Output the (X, Y) coordinate of the center of the cell containing the given text.  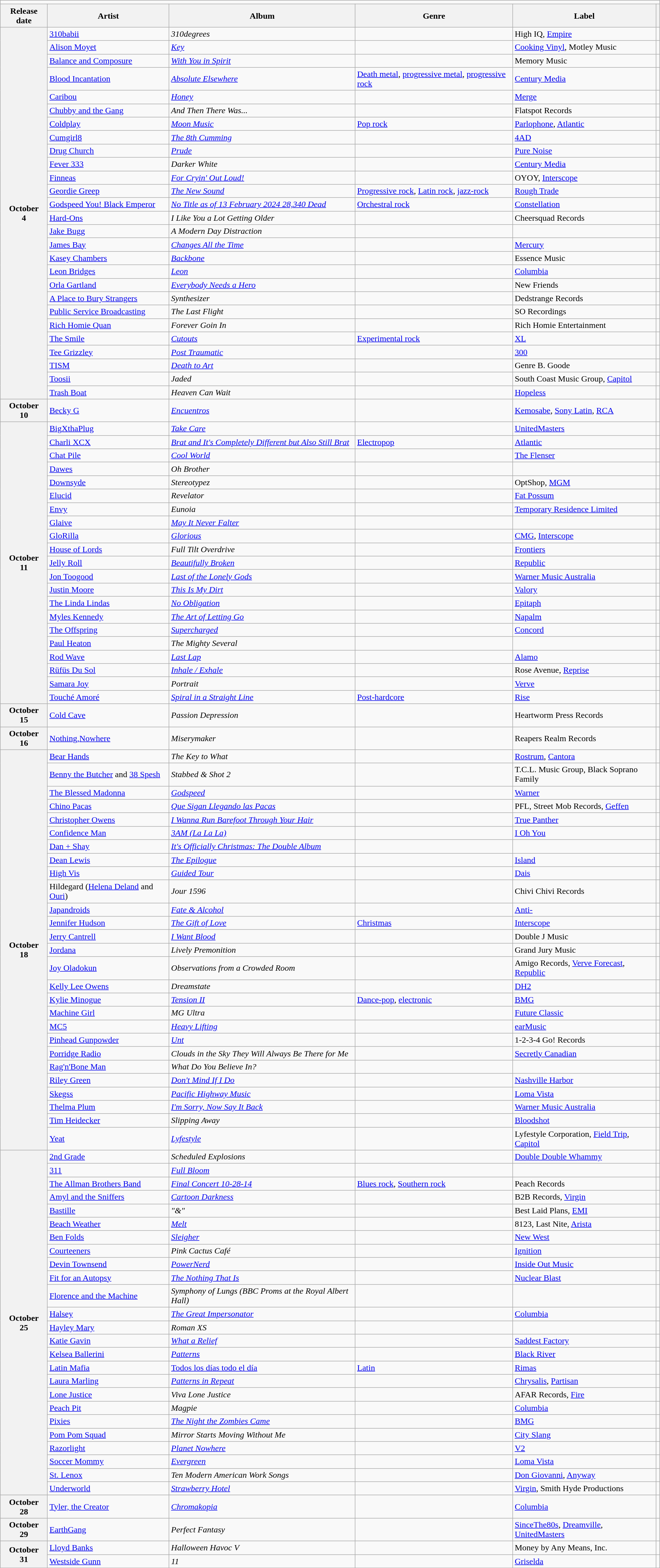
GloRilla (109, 536)
Key (262, 47)
October29 (24, 1530)
Stereotypez (262, 482)
House of Lords (109, 549)
Memory Music (584, 61)
Supercharged (262, 630)
Skegss (109, 1093)
Pure Noise (584, 151)
Beautifully Broken (262, 563)
October4 (24, 213)
For Cryin' Out Loud! (262, 177)
The Key to What (262, 756)
Mirror Starts Moving Without Me (262, 1435)
Tyler, the Creator (109, 1506)
Black River (584, 1354)
11 (262, 1561)
Beach Weather (109, 1224)
Guided Tour (262, 873)
OYOY, Interscope (584, 177)
Pom Pom Squad (109, 1435)
300 (584, 352)
Pixies (109, 1421)
Lively Premonition (262, 950)
CMG, Interscope (584, 536)
Full Bloom (262, 1170)
Tee Grizzley (109, 352)
The Art of Letting Go (262, 617)
Republic (584, 563)
Patterns (262, 1354)
Myles Kennedy (109, 617)
The Last Flight (262, 312)
Fit for an Autopsy (109, 1277)
Leon (262, 271)
Brat and It's Completely Different but Also Still Brat (262, 442)
Jaded (262, 379)
Forever Goin In (262, 325)
Take Care (262, 429)
Yeat (109, 1139)
Oh Brother (262, 469)
Valory (584, 590)
Ignition (584, 1251)
Double J Music (584, 936)
311 (109, 1170)
What a Relief (262, 1341)
Hayley Mary (109, 1328)
T.C.L. Music Group, Black Soprano Family (584, 774)
High IQ, Empire (584, 34)
Best Laid Plans, EMI (584, 1210)
And Then There Was... (262, 110)
Godspeed You! Black Emperor (109, 205)
Jennifer Hudson (109, 923)
Heaven Can Wait (262, 392)
Rough Trade (584, 191)
Viva Lone Justice (262, 1395)
The Flenser (584, 456)
Tim Heidecker (109, 1121)
BigXthaPlug (109, 429)
PFL, Street Mob Records, Geffen (584, 806)
MG Ultra (262, 1013)
Amigo Records, Verve Forecast, Republic (584, 968)
The Gift of Love (262, 923)
Mercury (584, 245)
TISM (109, 365)
Balance and Composure (109, 61)
Moon Music (262, 124)
Album (262, 16)
Release date (24, 16)
Westside Gunn (109, 1561)
Kelsea Ballerini (109, 1354)
A Place to Bury Strangers (109, 298)
Backbone (262, 258)
310babii (109, 34)
Symphony of Lungs (BBC Proms at the Royal Albert Hall) (262, 1295)
Electropop (434, 442)
Changes All the Time (262, 245)
Glorious (262, 536)
Death to Art (262, 365)
October18 (24, 950)
Rüfüs Du Sol (109, 670)
Post Traumatic (262, 352)
Nuclear Blast (584, 1277)
Label (584, 16)
Machine Girl (109, 1013)
Spiral in a Straight Line (262, 697)
The Smile (109, 338)
Don Giovanni, Anyway (584, 1475)
Kasey Chambers (109, 258)
High Vis (109, 873)
SinceThe80s, Dreamville, UnitedMasters (584, 1530)
Caribou (109, 97)
True Panther (584, 819)
Finneas (109, 177)
Glaive (109, 523)
Final Concert 10-28-14 (262, 1184)
Heavy Lifting (262, 1026)
Verve (584, 684)
Cumgirl8 (109, 137)
4AD (584, 137)
Paul Heaton (109, 643)
Synthesizer (262, 298)
Chivi Chivi Records (584, 891)
The Linda Lindas (109, 603)
Temporary Residence Limited (584, 509)
Napalm (584, 617)
Chrysalis, Partisan (584, 1381)
The Nothing That Is (262, 1277)
The Allman Brothers Band (109, 1184)
I Want Blood (262, 936)
Underworld (109, 1488)
Razorlight (109, 1448)
Anti- (584, 910)
I Like You a Lot Getting Older (262, 218)
Latin Mafia (109, 1368)
The Mighty Several (262, 643)
Epitaph (584, 603)
Cold Cave (109, 715)
Heartworm Press Records (584, 715)
Pacific Highway Music (262, 1093)
Katie Gavin (109, 1341)
Dance-pop, electronic (434, 1000)
Riley Green (109, 1080)
Thelma Plum (109, 1107)
Lone Justice (109, 1395)
Leon Bridges (109, 271)
Ben Folds (109, 1237)
Revelator (262, 496)
Future Classic (584, 1013)
8123, Last Nite, Arista (584, 1224)
Kelly Lee Owens (109, 986)
Amyl and the Sniffers (109, 1197)
Confidence Man (109, 833)
Envy (109, 509)
Patterns in Repeat (262, 1381)
October10 (24, 410)
Portrait (262, 684)
October28 (24, 1506)
Atlantic (584, 442)
Sleigher (262, 1237)
Melt (262, 1224)
Secretly Canadian (584, 1053)
Halloween Havoc V (262, 1548)
OptShop, MGM (584, 482)
Jordana (109, 950)
Darker White (262, 164)
Progressive rock, Latin rock, jazz-rock (434, 191)
2nd Grade (109, 1157)
Bloodshot (584, 1121)
Lloyd Banks (109, 1548)
Coldplay (109, 124)
A Modern Day Distraction (262, 231)
Encuentros (262, 410)
South Coast Music Group, Capitol (584, 379)
The Great Impersonator (262, 1314)
Nashville Harbor (584, 1080)
Latin (434, 1368)
Inhale / Exhale (262, 670)
Warner (584, 793)
Hopeless (584, 392)
No Obligation (262, 603)
Que Sigan Llegando las Pacas (262, 806)
Merge (584, 97)
I Oh You (584, 833)
Chubby and the Gang (109, 110)
Public Service Broadcasting (109, 312)
Dan + Shay (109, 846)
With You in Spirit (262, 61)
Kemosabe, Sony Latin, RCA (584, 410)
Drug Church (109, 151)
Joy Oladokun (109, 968)
Evergreen (262, 1462)
Perfect Fantasy (262, 1530)
Post-hardcore (434, 697)
Eunoia (262, 509)
Cool World (262, 456)
Pop rock (434, 124)
Hard-Ons (109, 218)
Grand Jury Music (584, 950)
Godspeed (262, 793)
New Friends (584, 285)
Essence Music (584, 258)
Fate & Alcohol (262, 910)
Charli XCX (109, 442)
MC5 (109, 1026)
St. Lenox (109, 1475)
Orchestral rock (434, 205)
Stabbed & Shot 2 (262, 774)
City Slang (584, 1435)
October15 (24, 715)
Chino Pacas (109, 806)
Cooking Vinyl, Motley Music (584, 47)
Blues rock, Southern rock (434, 1184)
Slipping Away (262, 1121)
Constellation (584, 205)
Courteeners (109, 1251)
Last of the Lonely Gods (262, 576)
Elucid (109, 496)
Tension II (262, 1000)
Cheersquad Records (584, 218)
Jour 1596 (262, 891)
Don't Mind If I Do (262, 1080)
Blood Incantation (109, 79)
Devin Townsend (109, 1264)
Dawes (109, 469)
Rise (584, 697)
Dais (584, 873)
Dedstrange Records (584, 298)
Virgin, Smith Hyde Productions (584, 1488)
Planet Nowhere (262, 1448)
Rod Wave (109, 657)
V2 (584, 1448)
I Wanna Run Barefoot Through Your Hair (262, 819)
Death metal, progressive metal, progressive rock (434, 79)
October16 (24, 738)
Peach Pit (109, 1408)
Alison Moyet (109, 47)
Hildegard (Helena Deland and Ouri) (109, 891)
October31 (24, 1554)
Rich Homie Quan (109, 325)
Peach Records (584, 1184)
Cartoon Darkness (262, 1197)
Nothing,Nowhere (109, 738)
Becky G (109, 410)
No Title as of 13 February 2024 28,340 Dead (262, 205)
The Night the Zombies Came (262, 1421)
Florence and the Machine (109, 1295)
New West (584, 1237)
Money by Any Means, Inc. (584, 1548)
Cutouts (262, 338)
Concord (584, 630)
May It Never Falter (262, 523)
Rich Homie Entertainment (584, 325)
1-2-3-4 Go! Records (584, 1040)
Strawberry Hotel (262, 1488)
Observations from a Crowded Room (262, 968)
Magpie (262, 1408)
Touché Amoré (109, 697)
It's Officially Christmas: The Double Album (262, 846)
Chat Pile (109, 456)
B2B Records, Virgin (584, 1197)
Jerry Cantrell (109, 936)
Flatspot Records (584, 110)
Pinhead Gunpowder (109, 1040)
The Offspring (109, 630)
Halsey (109, 1314)
Dreamstate (262, 986)
The Epilogue (262, 860)
The 8th Cumming (262, 137)
Prude (262, 151)
October25 (24, 1323)
Geordie Greep (109, 191)
Fat Possum (584, 496)
Laura Marling (109, 1381)
Passion Depression (262, 715)
Scheduled Explosions (262, 1157)
XL (584, 338)
Fever 333 (109, 164)
James Bay (109, 245)
This Is My Dirt (262, 590)
Honey (262, 97)
Rostrum, Cantora (584, 756)
Interscope (584, 923)
Soccer Mommy (109, 1462)
Full Tilt Overdrive (262, 549)
Roman XS (262, 1328)
I'm Sorry, Now Say It Back (262, 1107)
Experimental rock (434, 338)
Absolute Elsewhere (262, 79)
Frontiers (584, 549)
Pink Cactus Café (262, 1251)
The Blessed Madonna (109, 793)
The New Sound (262, 191)
Japandroids (109, 910)
Parlophone, Atlantic (584, 124)
Griselda (584, 1561)
Saddest Factory (584, 1341)
Alamo (584, 657)
Reapers Realm Records (584, 738)
Jon Toogood (109, 576)
Bastille (109, 1210)
Unt (262, 1040)
Double Double Whammy (584, 1157)
PowerNerd (262, 1264)
Miserymaker (262, 738)
Rag'n'Bone Man (109, 1067)
Jake Bugg (109, 231)
Bear Hands (109, 756)
Chromakopia (262, 1506)
Kylie Minogue (109, 1000)
Inside Out Music (584, 1264)
Genre B. Goode (584, 365)
310degrees (262, 34)
Clouds in the Sky They Will Always Be There for Me (262, 1053)
AFAR Records, Fire (584, 1395)
Rose Avenue, Reprise (584, 670)
SO Recordings (584, 312)
Jelly Roll (109, 563)
Genre (434, 16)
Dean Lewis (109, 860)
earMusic (584, 1026)
UnitedMasters (584, 429)
Christmas (434, 923)
Christopher Owens (109, 819)
Downsyde (109, 482)
Ten Modern American Work Songs (262, 1475)
What Do You Believe In? (262, 1067)
Island (584, 860)
Todos los días todo el día (262, 1368)
Porridge Radio (109, 1053)
Lyfestyle Corporation, Field Trip, Capitol (584, 1139)
Everybody Needs a Hero (262, 285)
Lyfestyle (262, 1139)
Justin Moore (109, 590)
DH2 (584, 986)
Artist (109, 16)
October11 (24, 563)
Toosii (109, 379)
Benny the Butcher and 38 Spesh (109, 774)
Last Lap (262, 657)
"&" (262, 1210)
3AM (La La La) (262, 833)
Rimas (584, 1368)
Trash Boat (109, 392)
Samara Joy (109, 684)
Orla Gartland (109, 285)
EarthGang (109, 1530)
